Determine the (x, y) coordinate at the center of the cell enclosing the given text.  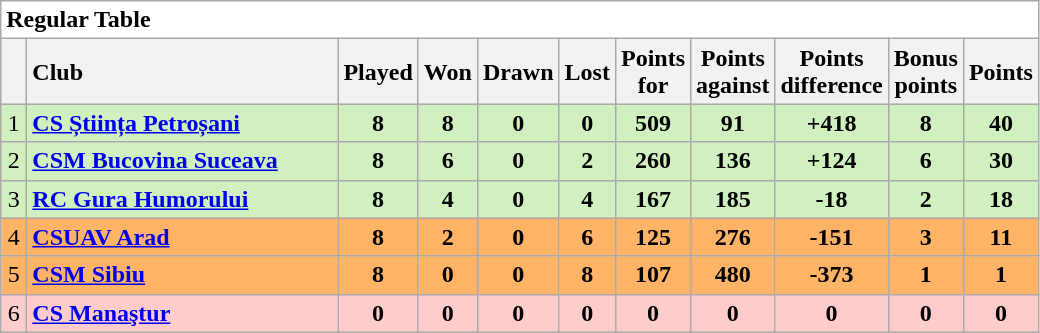
-373 (832, 275)
276 (733, 237)
91 (733, 123)
RC Gura Humorului (182, 199)
11 (1000, 237)
Lost (587, 72)
Played (378, 72)
40 (1000, 123)
136 (733, 161)
Points against (733, 72)
Won (448, 72)
+124 (832, 161)
18 (1000, 199)
5 (14, 275)
Points for (652, 72)
Bonus points (926, 72)
CSM Sibiu (182, 275)
Regular Table (520, 20)
CS Știința Petroșani (182, 123)
CS Manaştur (182, 313)
167 (652, 199)
Drawn (518, 72)
509 (652, 123)
30 (1000, 161)
-18 (832, 199)
107 (652, 275)
CSUAV Arad (182, 237)
-151 (832, 237)
260 (652, 161)
185 (733, 199)
CSM Bucovina Suceava (182, 161)
+418 (832, 123)
480 (733, 275)
Points (1000, 72)
125 (652, 237)
Club (182, 72)
Points difference (832, 72)
